Capture the cell that displays the provided text and extract its [x, y] central coordinate. 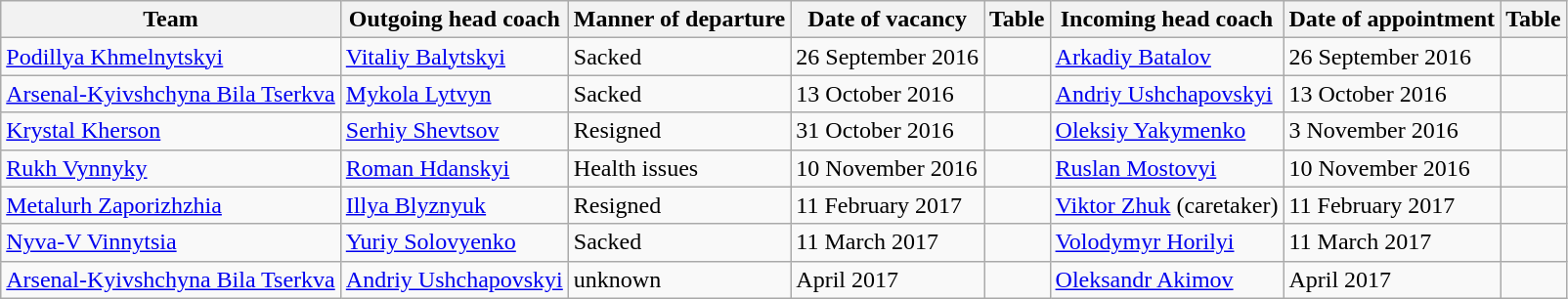
Mykola Lytvyn [454, 94]
Krystal Kherson [171, 131]
Health issues [678, 168]
Roman Hdanskyi [454, 168]
31 October 2016 [888, 131]
unknown [678, 279]
Ruslan Mostovyi [1167, 168]
Outgoing head coach [454, 20]
Metalurh Zaporizhzhia [171, 205]
Date of vacancy [888, 20]
Date of appointment [1392, 20]
Volodymyr Horilyi [1167, 242]
Rukh Vynnyky [171, 168]
Viktor Zhuk (caretaker) [1167, 205]
Team [171, 20]
Nyva-V Vinnytsia [171, 242]
Serhiy Shevtsov [454, 131]
Oleksiy Yakymenko [1167, 131]
Podillya Khmelnytskyi [171, 57]
Illya Blyznyuk [454, 205]
Yuriy Solovyenko [454, 242]
Arkadiy Batalov [1167, 57]
Vitaliy Balytskyi [454, 57]
Incoming head coach [1167, 20]
Manner of departure [678, 20]
Oleksandr Akimov [1167, 279]
3 November 2016 [1392, 131]
